Return [x, y] of the center of cell containing provided text 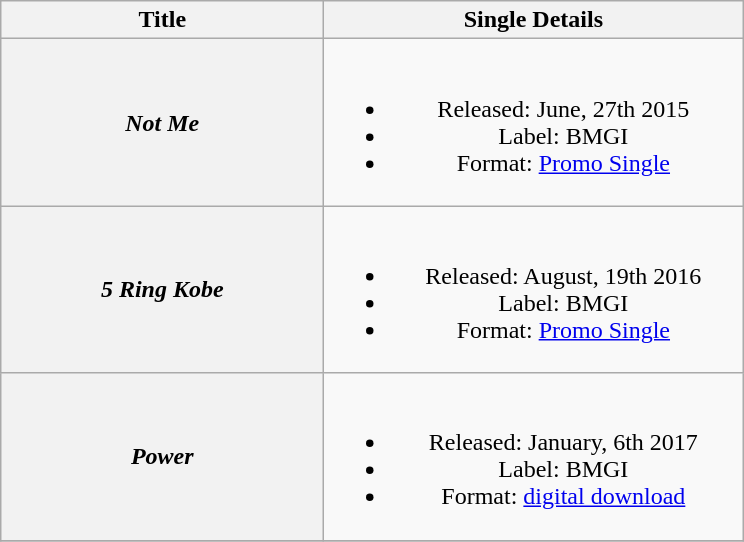
Title [162, 20]
Released: June, 27th 2015Label: BMGIFormat: Promo Single [534, 122]
5 Ring Kobe [162, 290]
Released: January, 6th 2017Label: BMGIFormat: digital download [534, 456]
Single Details [534, 20]
Power [162, 456]
Released: August, 19th 2016Label: BMGIFormat: Promo Single [534, 290]
Not Me [162, 122]
